Search for the cell housing the specified text and yield its (X, Y) center coordinate. 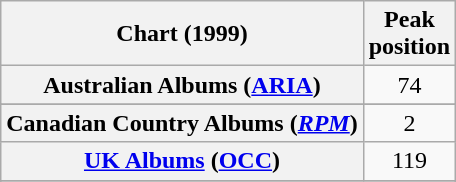
2 (409, 123)
Canadian Country Albums (RPM) (182, 123)
119 (409, 161)
Chart (1999) (182, 34)
Peakposition (409, 34)
UK Albums (OCC) (182, 161)
Australian Albums (ARIA) (182, 85)
74 (409, 85)
